Determine the [X, Y] coordinate at the center of the cell enclosing the given text.  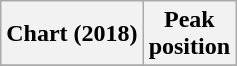
Chart (2018) [72, 34]
Peakposition [189, 34]
